Detect which cell encompasses the target text, then output its [x, y] center coordinate. 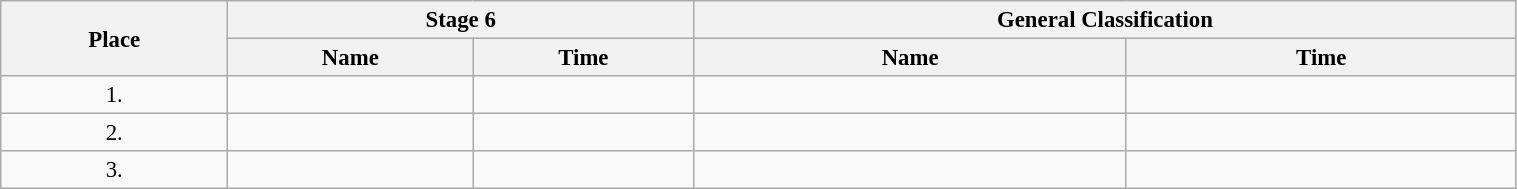
1. [114, 95]
3. [114, 170]
Place [114, 38]
2. [114, 133]
Stage 6 [461, 20]
General Classification [1105, 20]
